Capture the cell that displays the provided text and extract its [x, y] central coordinate. 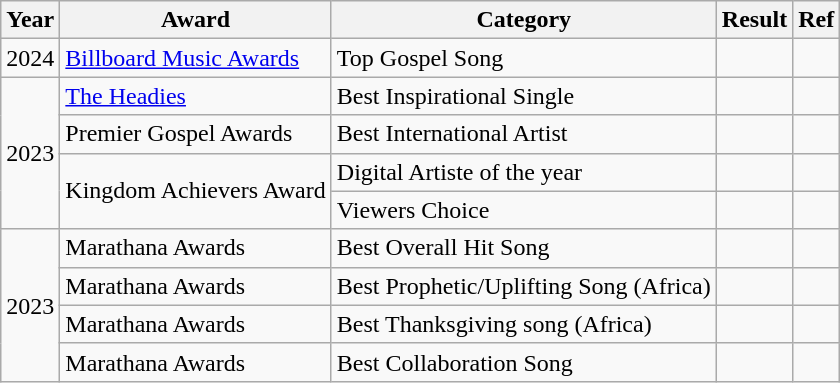
Best Overall Hit Song [524, 248]
Best International Artist [524, 134]
Best Inspirational Single [524, 96]
The Headies [196, 96]
2024 [30, 58]
Award [196, 20]
Best Collaboration Song [524, 362]
Premier Gospel Awards [196, 134]
Result [754, 20]
Year [30, 20]
Top Gospel Song [524, 58]
Best Thanksgiving song (Africa) [524, 324]
Kingdom Achievers Award [196, 191]
Digital Artiste of the year [524, 172]
Best Prophetic/Uplifting Song (Africa) [524, 286]
Ref [816, 20]
Billboard Music Awards [196, 58]
Viewers Choice [524, 210]
Category [524, 20]
